Provide the (x, y) coordinate of the cell's center where the given text is located.  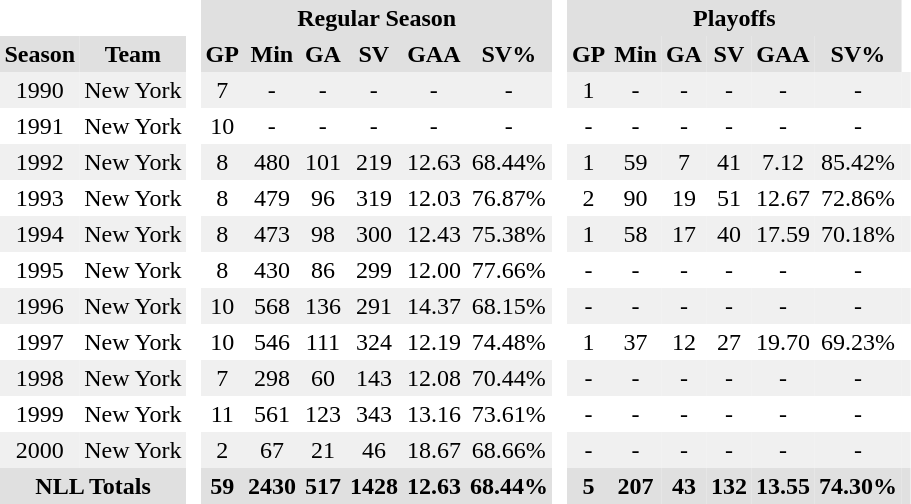
1995 (40, 270)
561 (272, 414)
68.66% (508, 450)
76.87% (508, 198)
90 (636, 198)
298 (272, 378)
70.44% (508, 378)
85.42% (858, 162)
17.59 (782, 234)
207 (636, 486)
123 (322, 414)
1993 (40, 198)
480 (272, 162)
12.19 (434, 342)
14.37 (434, 306)
19.70 (782, 342)
1428 (374, 486)
77.66% (508, 270)
98 (322, 234)
1996 (40, 306)
43 (684, 486)
299 (374, 270)
69.23% (858, 342)
219 (374, 162)
319 (374, 198)
96 (322, 198)
12.08 (434, 378)
546 (272, 342)
291 (374, 306)
12.67 (782, 198)
12.43 (434, 234)
12 (684, 342)
19 (684, 198)
7.12 (782, 162)
68.15% (508, 306)
1999 (40, 414)
60 (322, 378)
58 (636, 234)
17 (684, 234)
Regular Season (376, 18)
1997 (40, 342)
Team (133, 54)
132 (728, 486)
1991 (40, 126)
12.00 (434, 270)
1994 (40, 234)
67 (272, 450)
479 (272, 198)
136 (322, 306)
Playoffs (734, 18)
51 (728, 198)
517 (322, 486)
75.38% (508, 234)
430 (272, 270)
12.03 (434, 198)
300 (374, 234)
37 (636, 342)
46 (374, 450)
NLL Totals (93, 486)
86 (322, 270)
5 (588, 486)
1998 (40, 378)
143 (374, 378)
11 (222, 414)
40 (728, 234)
13.16 (434, 414)
27 (728, 342)
1990 (40, 90)
101 (322, 162)
Season (40, 54)
111 (322, 342)
2000 (40, 450)
18.67 (434, 450)
21 (322, 450)
343 (374, 414)
72.86% (858, 198)
324 (374, 342)
74.48% (508, 342)
70.18% (858, 234)
2430 (272, 486)
41 (728, 162)
1992 (40, 162)
74.30% (858, 486)
13.55 (782, 486)
73.61% (508, 414)
568 (272, 306)
473 (272, 234)
